Capture the cell that displays the provided text and extract its (X, Y) central coordinate. 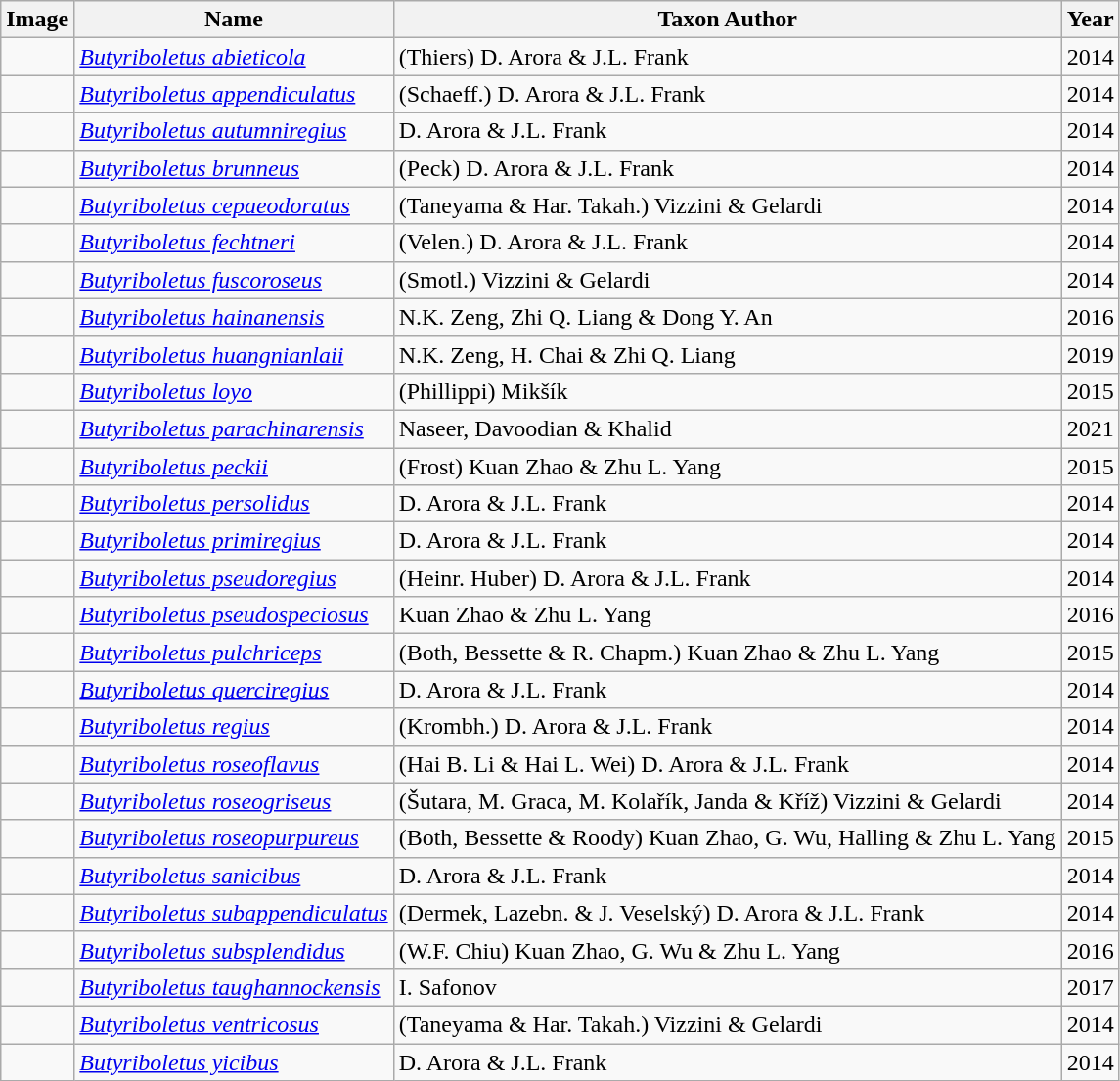
(Šutara, M. Graca, M. Kolařík, Janda & Kříž) Vizzini & Gelardi (728, 801)
Butyriboletus taughannockensis (234, 987)
Butyriboletus roseopurpureus (234, 838)
(Krombh.) D. Arora & J.L. Frank (728, 727)
(Smotl.) Vizzini & Gelardi (728, 280)
Butyriboletus parachinarensis (234, 428)
Butyriboletus pulchriceps (234, 653)
(Phillippi) Mikšík (728, 391)
(Both, Bessette & R. Chapm.) Kuan Zhao & Zhu L. Yang (728, 653)
Butyriboletus appendiculatus (234, 94)
Butyriboletus ventricosus (234, 1024)
Butyriboletus huangnianlaii (234, 354)
Butyriboletus pseudospeciosus (234, 615)
Butyriboletus primiregius (234, 541)
I. Safonov (728, 987)
Taxon Author (728, 20)
Butyriboletus subappendiculatus (234, 913)
2019 (1090, 354)
Butyriboletus fuscoroseus (234, 280)
2021 (1090, 428)
Butyriboletus peckii (234, 467)
Butyriboletus roseoflavus (234, 764)
Butyriboletus querciregius (234, 690)
(Heinr. Huber) D. Arora & J.L. Frank (728, 578)
(Peck) D. Arora & J.L. Frank (728, 168)
Year (1090, 20)
(Frost) Kuan Zhao & Zhu L. Yang (728, 467)
(W.F. Chiu) Kuan Zhao, G. Wu & Zhu L. Yang (728, 950)
Butyriboletus loyo (234, 391)
(Dermek, Lazebn. & J. Veselský) D. Arora & J.L. Frank (728, 913)
Image (37, 20)
Naseer, Davoodian & Khalid (728, 428)
Butyriboletus brunneus (234, 168)
Butyriboletus abieticola (234, 57)
(Both, Bessette & Roody) Kuan Zhao, G. Wu, Halling & Zhu L. Yang (728, 838)
(Hai B. Li & Hai L. Wei) D. Arora & J.L. Frank (728, 764)
Butyriboletus fechtneri (234, 243)
Kuan Zhao & Zhu L. Yang (728, 615)
Butyriboletus yicibus (234, 1061)
Butyriboletus roseogriseus (234, 801)
Butyriboletus sanicibus (234, 876)
(Schaeff.) D. Arora & J.L. Frank (728, 94)
Butyriboletus autumniregius (234, 131)
Butyriboletus persolidus (234, 504)
2017 (1090, 987)
(Thiers) D. Arora & J.L. Frank (728, 57)
Butyriboletus regius (234, 727)
N.K. Zeng, Zhi Q. Liang & Dong Y. An (728, 317)
(Velen.) D. Arora & J.L. Frank (728, 243)
Butyriboletus pseudoregius (234, 578)
Butyriboletus hainanensis (234, 317)
N.K. Zeng, H. Chai & Zhi Q. Liang (728, 354)
Butyriboletus subsplendidus (234, 950)
Butyriboletus cepaeodoratus (234, 205)
Name (234, 20)
